Return the (X, Y) coordinate for the center point of the cell that contains the specified text.  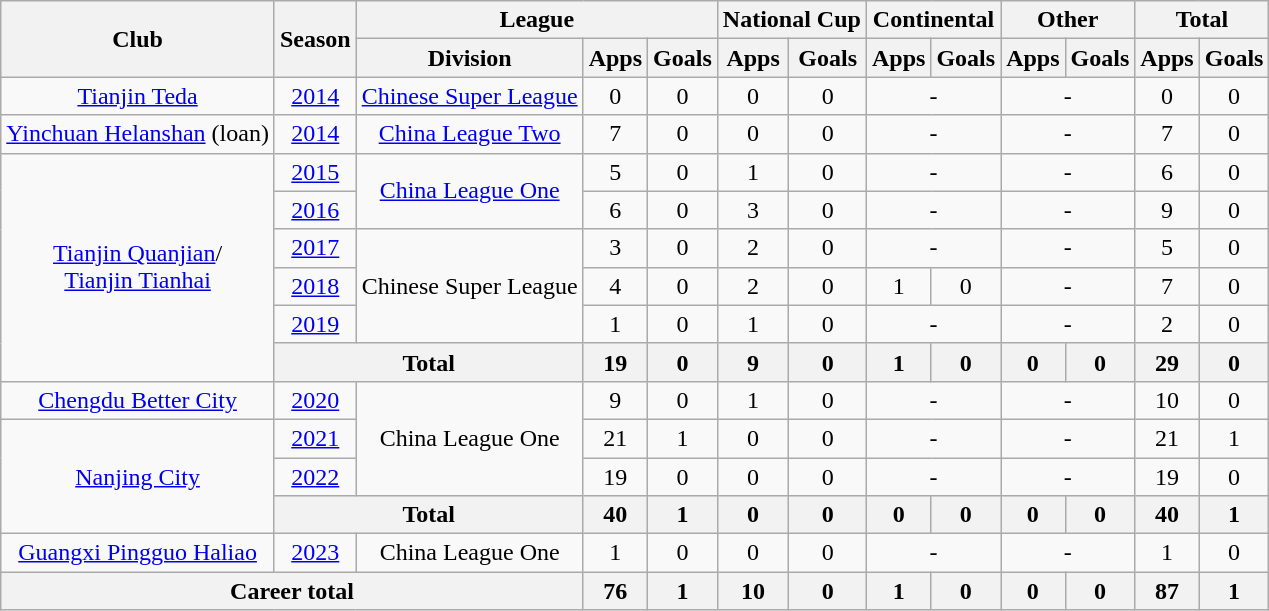
2021 (315, 438)
2015 (315, 172)
Division (470, 58)
87 (1167, 591)
76 (615, 591)
League (536, 20)
Guangxi Pingguo Haliao (138, 553)
2017 (315, 248)
2016 (315, 210)
Career total (292, 591)
2018 (315, 286)
Yinchuan Helanshan (loan) (138, 134)
2019 (315, 324)
Tianjin Quanjian/Tianjin Tianhai (138, 267)
Season (315, 39)
Tianjin Teda (138, 96)
2020 (315, 400)
Other (1068, 20)
Club (138, 39)
4 (615, 286)
2023 (315, 553)
National Cup (792, 20)
Nanjing City (138, 476)
China League Two (470, 134)
29 (1167, 362)
Chengdu Better City (138, 400)
2022 (315, 477)
Continental (933, 20)
